For the text-containing cell, return its midpoint in (X, Y) coordinate format. 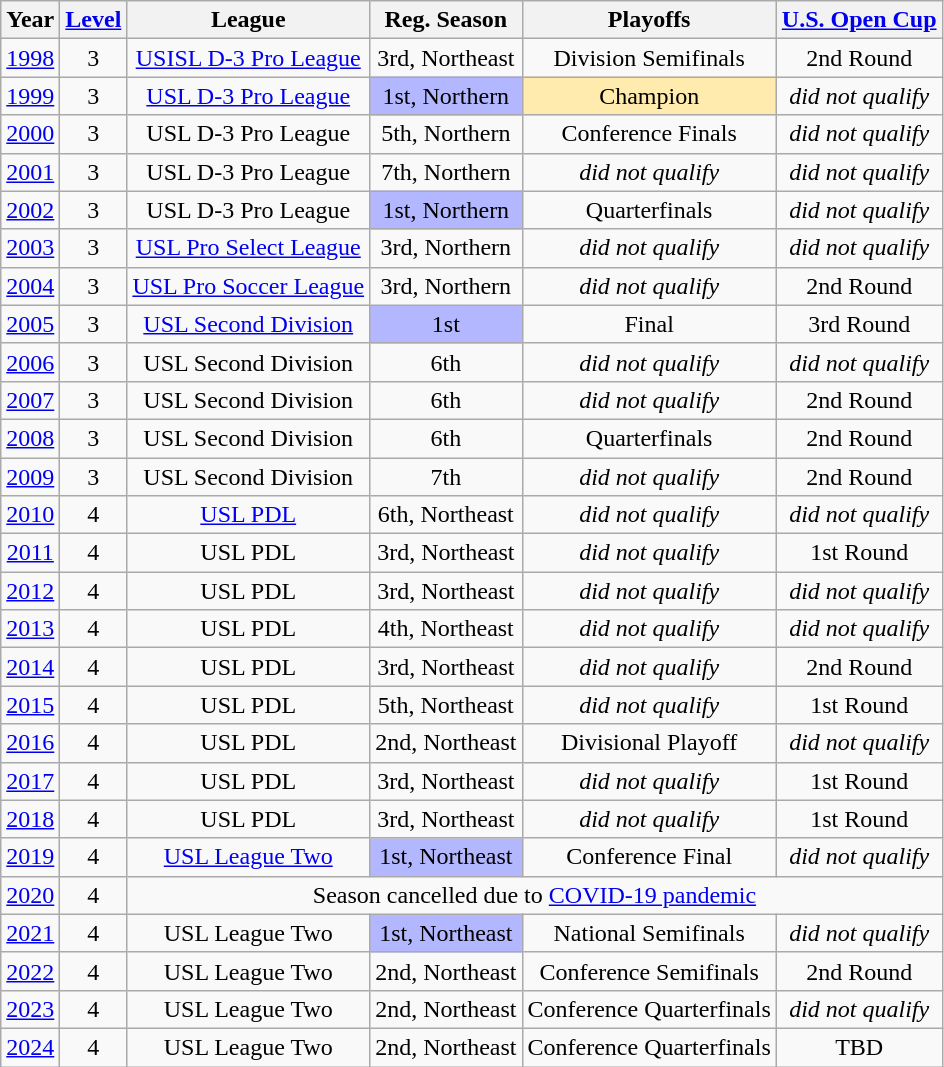
7th (446, 477)
2008 (30, 438)
2013 (30, 629)
2022 (30, 971)
Division Semifinals (649, 58)
2016 (30, 743)
Divisional Playoff (649, 743)
2014 (30, 667)
Conference Semifinals (649, 971)
Final (649, 324)
2019 (30, 857)
1999 (30, 96)
Season cancelled due to COVID-19 pandemic (534, 895)
League (248, 20)
TBD (859, 1047)
1st (446, 324)
2020 (30, 895)
2006 (30, 362)
Conference Final (649, 857)
Conference Finals (649, 134)
2007 (30, 400)
USL Pro Select League (248, 248)
2001 (30, 172)
2023 (30, 1009)
Level (94, 20)
Champion (649, 96)
6th, Northeast (446, 515)
4th, Northeast (446, 629)
5th, Northeast (446, 705)
2024 (30, 1047)
2015 (30, 705)
Reg. Season (446, 20)
2018 (30, 819)
2010 (30, 515)
2005 (30, 324)
Year (30, 20)
USL Pro Soccer League (248, 286)
National Semifinals (649, 933)
2004 (30, 286)
2021 (30, 933)
2002 (30, 210)
Playoffs (649, 20)
2009 (30, 477)
3rd Round (859, 324)
U.S. Open Cup (859, 20)
1998 (30, 58)
7th, Northern (446, 172)
2012 (30, 591)
2000 (30, 134)
2011 (30, 553)
2017 (30, 781)
2003 (30, 248)
USISL D-3 Pro League (248, 58)
5th, Northern (446, 134)
